Output the [x, y] coordinate of the center of the cell containing the given text.  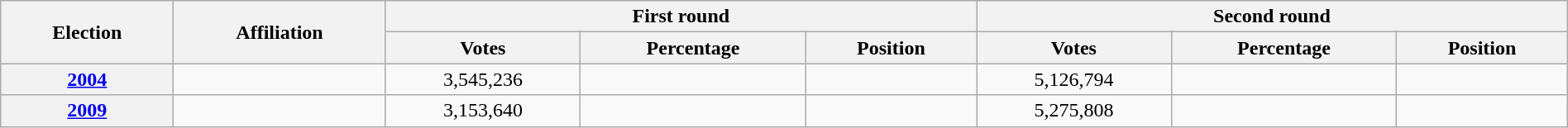
3,153,640 [483, 111]
2009 [88, 111]
Election [88, 32]
First round [681, 17]
3,545,236 [483, 79]
Second round [1272, 17]
Affiliation [280, 32]
5,275,808 [1074, 111]
5,126,794 [1074, 79]
2004 [88, 79]
